Pinpoint the cell where the given text exists, returning its (x, y) midpoint coordinate. 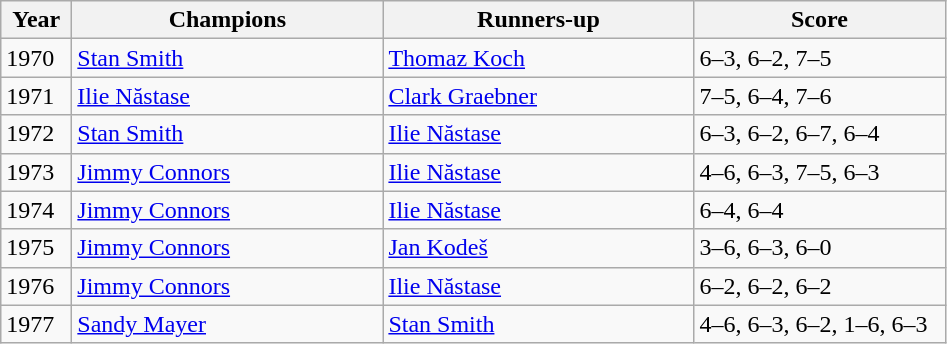
1970 (36, 58)
1977 (36, 324)
4–6, 6–3, 7–5, 6–3 (820, 172)
Thomaz Koch (538, 58)
1972 (36, 134)
Sandy Mayer (228, 324)
Clark Graebner (538, 96)
1974 (36, 210)
4–6, 6–3, 6–2, 1–6, 6–3 (820, 324)
6–3, 6–2, 6–7, 6–4 (820, 134)
7–5, 6–4, 7–6 (820, 96)
Score (820, 20)
Jan Kodeš (538, 248)
1971 (36, 96)
Champions (228, 20)
1973 (36, 172)
6–4, 6–4 (820, 210)
Year (36, 20)
6–3, 6–2, 7–5 (820, 58)
3–6, 6–3, 6–0 (820, 248)
6–2, 6–2, 6–2 (820, 286)
Runners-up (538, 20)
1975 (36, 248)
1976 (36, 286)
